Extract the [X, Y] coordinate from the center of the cell holding the provided text.  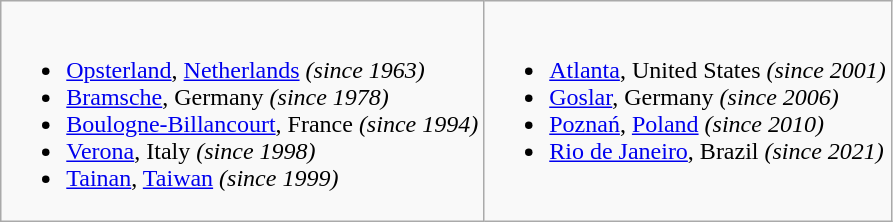
Atlanta, United States (since 2001) Goslar, Germany (since 2006) Poznań, Poland (since 2010) Rio de Janeiro, Brazil (since 2021) [688, 112]
